Pinpoint the cell where the given text exists, returning its [x, y] midpoint coordinate. 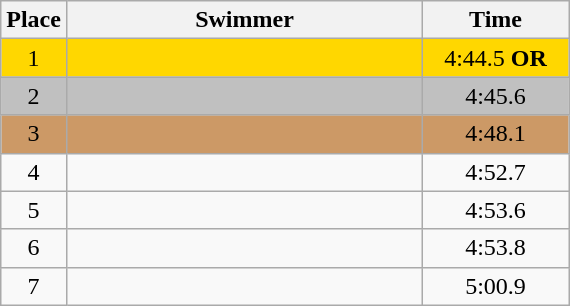
Time [496, 20]
4:44.5 OR [496, 58]
Place [34, 20]
4:52.7 [496, 172]
7 [34, 286]
5 [34, 210]
4:53.6 [496, 210]
4 [34, 172]
4:45.6 [496, 96]
Swimmer [244, 20]
4:48.1 [496, 134]
3 [34, 134]
5:00.9 [496, 286]
6 [34, 248]
2 [34, 96]
1 [34, 58]
4:53.8 [496, 248]
